Detect which cell encompasses the target text, then output its [X, Y] center coordinate. 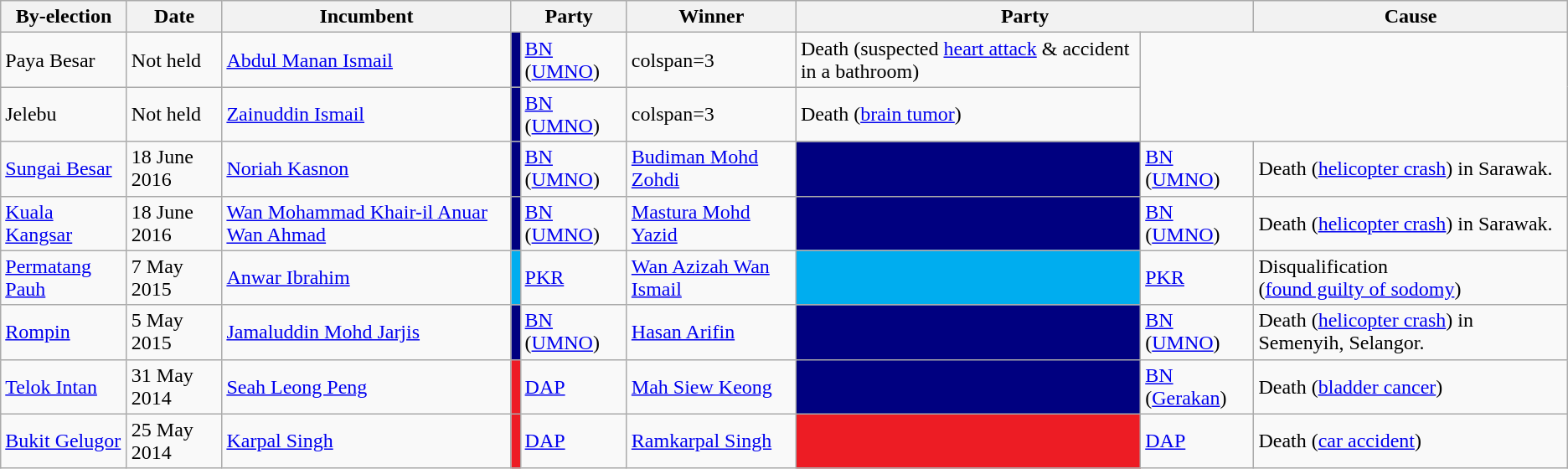
Kuala Kangsar [64, 223]
7 May 2015 [174, 278]
Wan Mohammad Khair-il Anuar Wan Ahmad [367, 223]
Ramkarpal Singh [711, 441]
Sungai Besar [64, 169]
By-election [64, 17]
Mah Siew Keong [711, 387]
Date [174, 17]
Seah Leong Peng [367, 387]
Death (helicopter crash) in Semenyih, Selangor. [1411, 332]
Noriah Kasnon [367, 169]
Telok Intan [64, 387]
Zainuddin Ismail [367, 114]
25 May 2014 [174, 441]
Bukit Gelugor [64, 441]
Winner [711, 17]
Mastura Mohd Yazid [711, 223]
Abdul Manan Ismail [367, 60]
Cause [1411, 17]
Paya Besar [64, 60]
Incumbent [367, 17]
Jelebu [64, 114]
Death (car accident) [1411, 441]
Hasan Arifin [711, 332]
Rompin [64, 332]
Karpal Singh [367, 441]
Death (bladder cancer) [1411, 387]
Budiman Mohd Zohdi [711, 169]
Permatang Pauh [64, 278]
Wan Azizah Wan Ismail [711, 278]
BN (Gerakan) [1198, 387]
Death (brain tumor) [968, 114]
31 May 2014 [174, 387]
5 May 2015 [174, 332]
Death (suspected heart attack & accident in a bathroom) [968, 60]
Disqualification(found guilty of sodomy) [1411, 278]
Anwar Ibrahim [367, 278]
Jamaluddin Mohd Jarjis [367, 332]
